Return [x, y] of the center of cell containing provided text 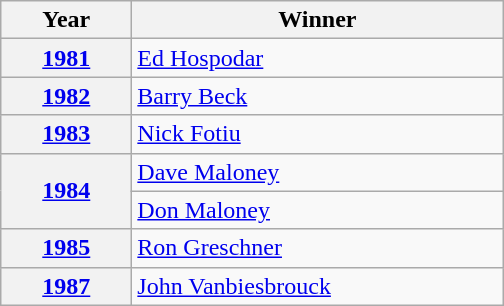
1987 [66, 286]
Nick Fotiu [318, 134]
1983 [66, 134]
1982 [66, 96]
Year [66, 20]
1984 [66, 191]
1985 [66, 248]
Winner [318, 20]
Ed Hospodar [318, 58]
1981 [66, 58]
John Vanbiesbrouck [318, 286]
Don Maloney [318, 210]
Barry Beck [318, 96]
Dave Maloney [318, 172]
Ron Greschner [318, 248]
